Scan for the cell matching the given text and deliver its [X, Y] coordinate at center. 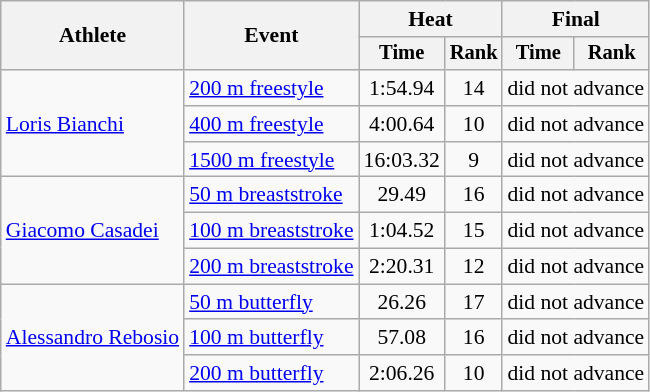
29.49 [402, 195]
400 m freestyle [271, 124]
Event [271, 36]
Giacomo Casadei [92, 230]
1:04.52 [402, 231]
200 m butterfly [271, 373]
2:06.26 [402, 373]
Alessandro Rebosio [92, 338]
9 [474, 160]
50 m butterfly [271, 302]
Loris Bianchi [92, 124]
26.26 [402, 302]
17 [474, 302]
100 m butterfly [271, 338]
15 [474, 231]
Final [576, 19]
100 m breaststroke [271, 231]
200 m breaststroke [271, 267]
50 m breaststroke [271, 195]
14 [474, 88]
4:00.64 [402, 124]
1:54.94 [402, 88]
200 m freestyle [271, 88]
Athlete [92, 36]
12 [474, 267]
2:20.31 [402, 267]
57.08 [402, 338]
Heat [431, 19]
16:03.32 [402, 160]
1500 m freestyle [271, 160]
